Find where the given text appears and provide that cell's center as [X, Y] coordinate. 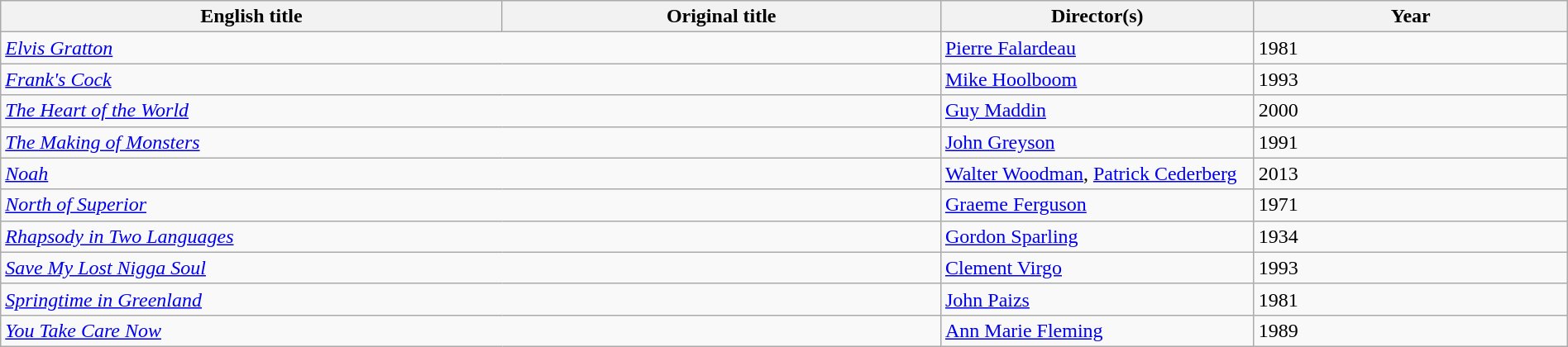
Clement Virgo [1097, 268]
Director(s) [1097, 17]
You Take Care Now [471, 330]
1934 [1411, 236]
Ann Marie Fleming [1097, 330]
Pierre Falardeau [1097, 48]
2000 [1411, 111]
Graeme Ferguson [1097, 205]
Noah [471, 173]
The Making of Monsters [471, 142]
North of Superior [471, 205]
Walter Woodman, Patrick Cederberg [1097, 173]
John Greyson [1097, 142]
Frank's Cock [471, 79]
2013 [1411, 173]
1991 [1411, 142]
Rhapsody in Two Languages [471, 236]
1971 [1411, 205]
Original title [721, 17]
Elvis Gratton [471, 48]
Springtime in Greenland [471, 299]
Save My Lost Nigga Soul [471, 268]
Guy Maddin [1097, 111]
John Paizs [1097, 299]
1989 [1411, 330]
Gordon Sparling [1097, 236]
English title [251, 17]
Year [1411, 17]
The Heart of the World [471, 111]
Mike Hoolboom [1097, 79]
